Identify which cell holds the provided text, then report its [X, Y] central coordinate. 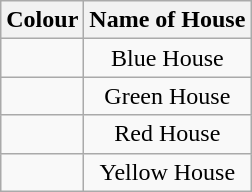
Yellow House [168, 172]
Colour [42, 20]
Blue House [168, 58]
Green House [168, 96]
Name of House [168, 20]
Red House [168, 134]
